Search for the cell housing the specified text and yield its [x, y] center coordinate. 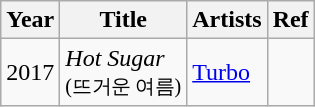
Title [124, 20]
Ref [290, 20]
Hot Sugar(뜨거운 여름) [124, 72]
Turbo [227, 72]
Year [30, 20]
Artists [227, 20]
2017 [30, 72]
